Identify which cell holds the provided text, then report its (x, y) central coordinate. 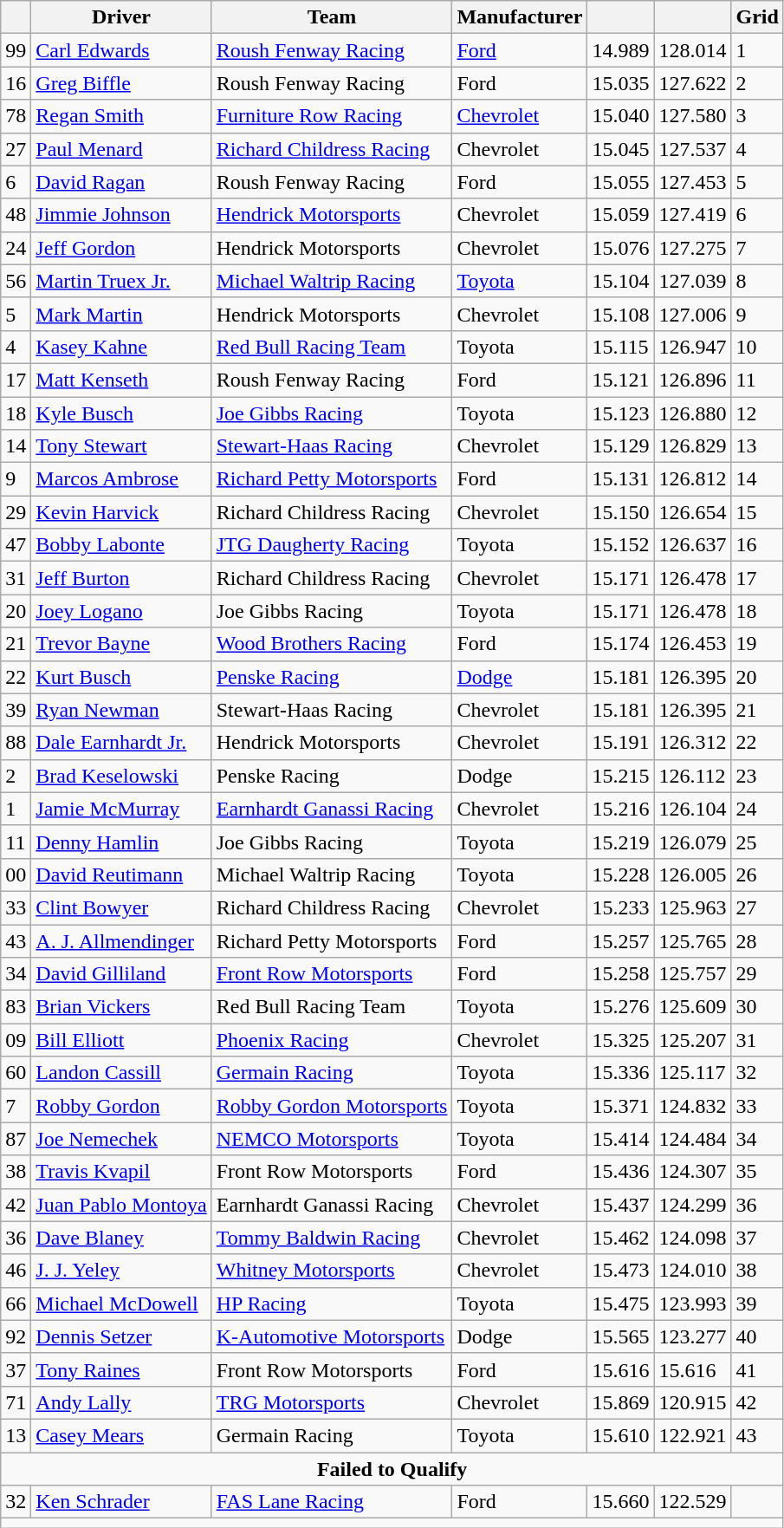
15.660 (620, 1502)
Marcos Ambrose (121, 479)
15.150 (620, 512)
99 (16, 50)
15.129 (620, 446)
15.035 (620, 83)
127.537 (693, 149)
David Reutimann (121, 875)
15.045 (620, 149)
Juan Pablo Montoya (121, 1205)
126.654 (693, 512)
HP Racing (332, 1304)
126.104 (693, 809)
15.565 (620, 1336)
28 (757, 940)
30 (757, 1007)
Team (332, 17)
15.123 (620, 413)
00 (16, 875)
127.275 (693, 248)
87 (16, 1139)
127.453 (693, 182)
15.475 (620, 1304)
15.473 (620, 1271)
Bobby Labonte (121, 545)
15.219 (620, 842)
Ryan Newman (121, 710)
124.098 (693, 1238)
Casey Mears (121, 1435)
Jimmie Johnson (121, 215)
09 (16, 1040)
Wood Brothers Racing (332, 644)
15.191 (620, 743)
15.104 (620, 281)
126.312 (693, 743)
Joey Logano (121, 611)
120.915 (693, 1402)
J. J. Yeley (121, 1271)
Bill Elliott (121, 1040)
127.006 (693, 314)
15 (757, 512)
15.371 (620, 1106)
Brad Keselowski (121, 776)
Travis Kvapil (121, 1172)
Joe Nemechek (121, 1139)
NEMCO Motorsports (332, 1139)
Tony Stewart (121, 446)
126.005 (693, 875)
Tommy Baldwin Racing (332, 1238)
Whitney Motorsports (332, 1271)
35 (757, 1172)
41 (757, 1369)
26 (757, 875)
Kurt Busch (121, 677)
124.010 (693, 1271)
48 (16, 215)
126.637 (693, 545)
Carl Edwards (121, 50)
15.462 (620, 1238)
Failed to Qualify (392, 1469)
124.832 (693, 1106)
127.580 (693, 116)
Mark Martin (121, 314)
Brian Vickers (121, 1007)
3 (757, 116)
46 (16, 1271)
Robby Gordon Motorsports (332, 1106)
Michael McDowell (121, 1304)
Dave Blaney (121, 1238)
60 (16, 1073)
124.299 (693, 1205)
15.257 (620, 940)
15.437 (620, 1205)
71 (16, 1402)
125.765 (693, 940)
15.414 (620, 1139)
Denny Hamlin (121, 842)
15.610 (620, 1435)
123.277 (693, 1336)
127.622 (693, 83)
Dennis Setzer (121, 1336)
Phoenix Racing (332, 1040)
Kyle Busch (121, 413)
15.258 (620, 974)
15.336 (620, 1073)
126.829 (693, 446)
66 (16, 1304)
FAS Lane Racing (332, 1502)
125.207 (693, 1040)
Clint Bowyer (121, 907)
Grid (757, 17)
56 (16, 281)
19 (757, 644)
JTG Daugherty Racing (332, 545)
15.215 (620, 776)
14.989 (620, 50)
Manufacturer (520, 17)
Dale Earnhardt Jr. (121, 743)
126.453 (693, 644)
15.115 (620, 347)
15.059 (620, 215)
15.436 (620, 1172)
10 (757, 347)
Trevor Bayne (121, 644)
Ken Schrader (121, 1502)
88 (16, 743)
Martin Truex Jr. (121, 281)
123.993 (693, 1304)
Kevin Harvick (121, 512)
78 (16, 116)
Tony Raines (121, 1369)
122.921 (693, 1435)
Robby Gordon (121, 1106)
15.233 (620, 907)
126.112 (693, 776)
23 (757, 776)
Furniture Row Racing (332, 116)
125.117 (693, 1073)
124.307 (693, 1172)
92 (16, 1336)
15.325 (620, 1040)
8 (757, 281)
15.055 (620, 182)
127.419 (693, 215)
126.880 (693, 413)
47 (16, 545)
25 (757, 842)
Jeff Burton (121, 578)
15.228 (620, 875)
125.757 (693, 974)
12 (757, 413)
A. J. Allmendinger (121, 940)
125.963 (693, 907)
Jeff Gordon (121, 248)
Kasey Kahne (121, 347)
Paul Menard (121, 149)
15.152 (620, 545)
Andy Lally (121, 1402)
15.131 (620, 479)
127.039 (693, 281)
David Gilliland (121, 974)
126.896 (693, 380)
Landon Cassill (121, 1073)
TRG Motorsports (332, 1402)
128.014 (693, 50)
Driver (121, 17)
Greg Biffle (121, 83)
126.812 (693, 479)
15.076 (620, 248)
122.529 (693, 1502)
15.174 (620, 644)
125.609 (693, 1007)
15.276 (620, 1007)
40 (757, 1336)
15.869 (620, 1402)
15.040 (620, 116)
83 (16, 1007)
Jamie McMurray (121, 809)
David Ragan (121, 182)
Matt Kenseth (121, 380)
15.216 (620, 809)
15.108 (620, 314)
K-Automotive Motorsports (332, 1336)
126.079 (693, 842)
124.484 (693, 1139)
Regan Smith (121, 116)
126.947 (693, 347)
15.121 (620, 380)
